Locate the cell with the specified text and output its (x, y) center coordinate. 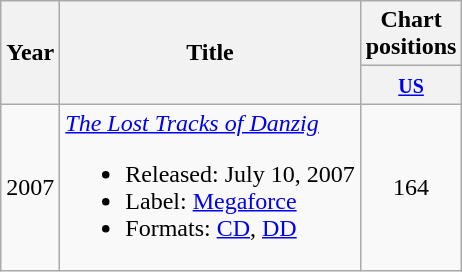
Year (30, 52)
2007 (30, 188)
Chart positions (411, 34)
The Lost Tracks of DanzigReleased: July 10, 2007Label: MegaforceFormats: CD, DD (210, 188)
164 (411, 188)
US (411, 85)
Title (210, 52)
